Return (X, Y) of the center of cell containing provided text 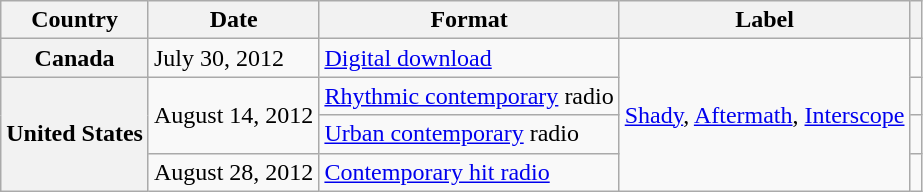
Shady, Aftermath, Interscope (764, 115)
Label (764, 20)
Country (75, 20)
Date (233, 20)
United States (75, 134)
July 30, 2012 (233, 58)
Canada (75, 58)
August 28, 2012 (233, 172)
Digital download (469, 58)
Urban contemporary radio (469, 134)
August 14, 2012 (233, 115)
Contemporary hit radio (469, 172)
Format (469, 20)
Rhythmic contemporary radio (469, 96)
